Extract the (x, y) coordinate from the center of the cell holding the provided text.  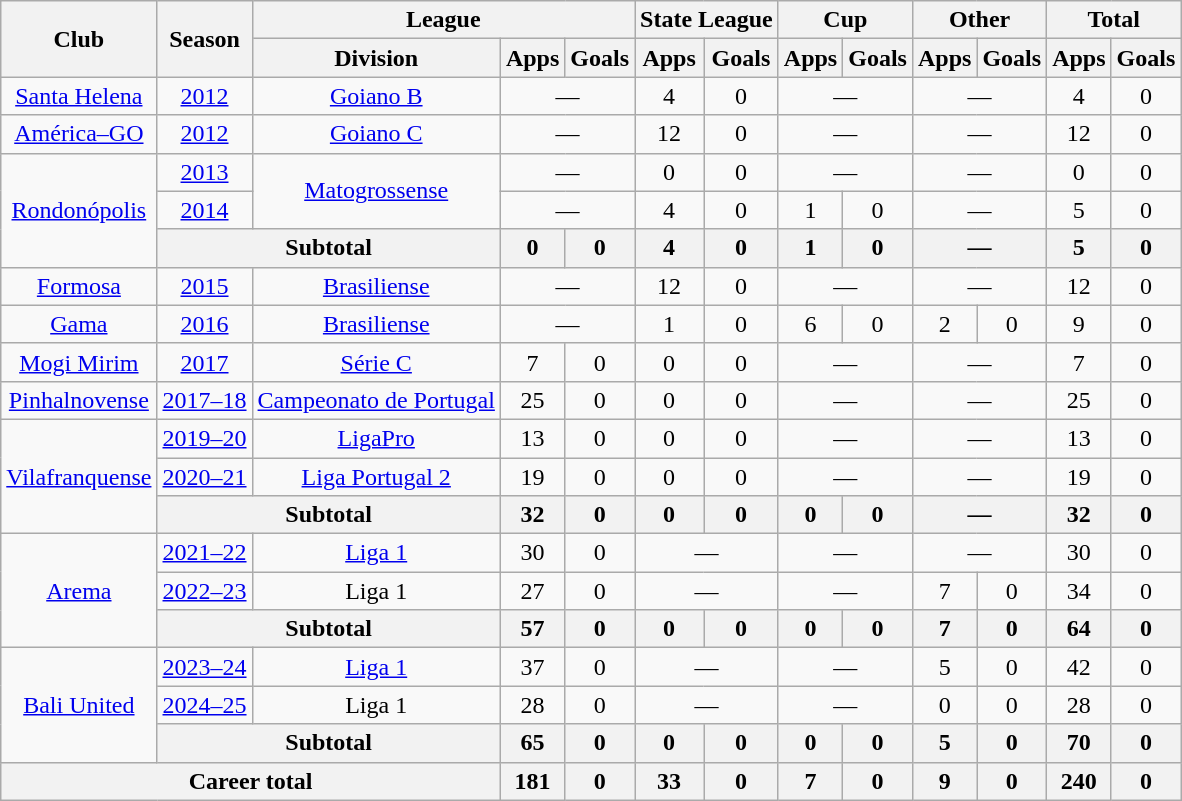
League (444, 20)
181 (532, 781)
34 (1079, 591)
Bali United (79, 705)
57 (532, 629)
Campeonato de Portugal (376, 400)
2019–20 (204, 438)
2017 (204, 362)
27 (532, 591)
Total (1114, 20)
6 (810, 324)
Mogi Mirim (79, 362)
Goiano C (376, 134)
Santa Helena (79, 96)
2023–24 (204, 667)
2013 (204, 172)
Pinhalnovense (79, 400)
Série C (376, 362)
2017–18 (204, 400)
Matogrossense (376, 191)
42 (1079, 667)
Formosa (79, 286)
Vilafranquense (79, 476)
2014 (204, 210)
State League (707, 20)
2024–25 (204, 705)
Career total (251, 781)
Division (376, 58)
Season (204, 39)
Gama (79, 324)
64 (1079, 629)
2015 (204, 286)
LigaPro (376, 438)
Club (79, 39)
65 (532, 743)
América–GO (79, 134)
Goiano B (376, 96)
Cup (845, 20)
37 (532, 667)
33 (670, 781)
2022–23 (204, 591)
2016 (204, 324)
Other (979, 20)
Rondonópolis (79, 210)
2021–22 (204, 553)
70 (1079, 743)
240 (1079, 781)
2020–21 (204, 477)
Liga Portugal 2 (376, 477)
2 (944, 324)
Arema (79, 591)
